For the text-containing cell, return its midpoint in [x, y] coordinate format. 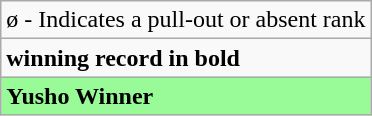
ø - Indicates a pull-out or absent rank [186, 20]
Yusho Winner [186, 96]
winning record in bold [186, 58]
